Search for the cell housing the specified text and yield its (X, Y) center coordinate. 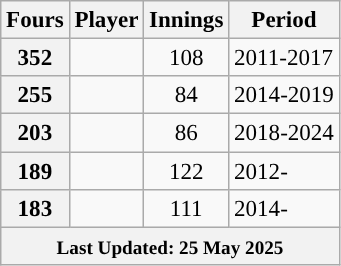
2018-2024 (284, 133)
Innings (186, 20)
2011-2017 (284, 58)
2014-2019 (284, 95)
352 (35, 58)
84 (186, 95)
2014- (284, 209)
Fours (35, 20)
Last Updated: 25 May 2025 (170, 246)
122 (186, 171)
Period (284, 20)
Player (106, 20)
255 (35, 95)
183 (35, 209)
86 (186, 133)
111 (186, 209)
2012- (284, 171)
189 (35, 171)
108 (186, 58)
203 (35, 133)
